For the text-containing cell, return its midpoint in (X, Y) coordinate format. 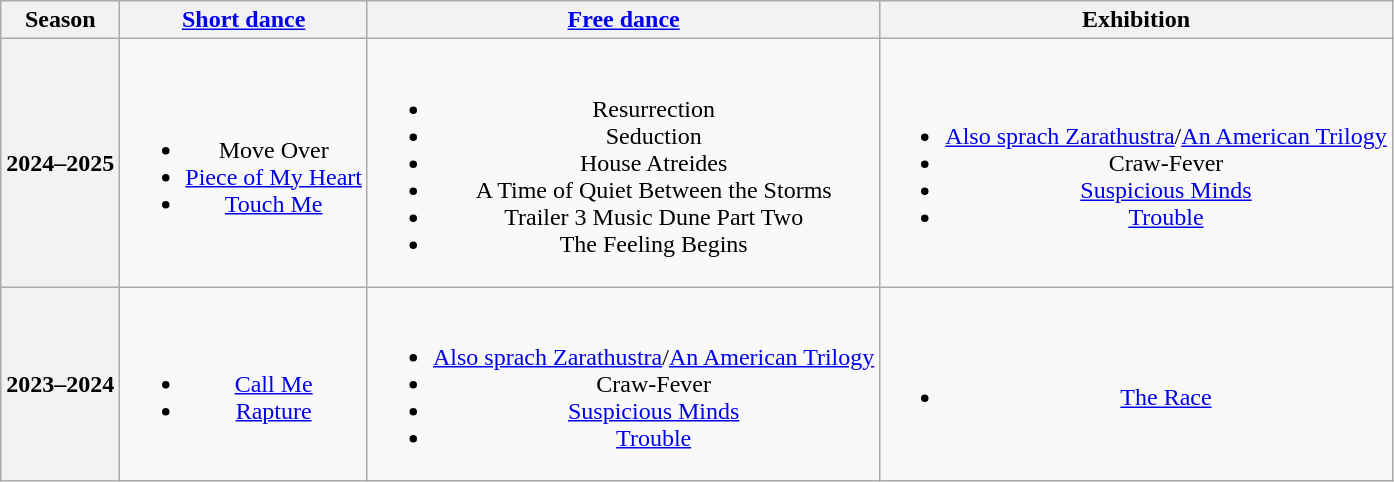
Short dance (244, 20)
ResurrectionSeduction House Atreides A Time of Quiet Between the StormsTrailer 3 Music Dune Part Two The Feeling Begins (623, 163)
Season (60, 20)
2023–2024 (60, 384)
The Race (1136, 384)
Free dance (623, 20)
Move Over Piece of My Heart Touch Me (244, 163)
Exhibition (1136, 20)
Call MeRapture (244, 384)
2024–2025 (60, 163)
